Output the [X, Y] coordinate of the center of the cell containing the given text.  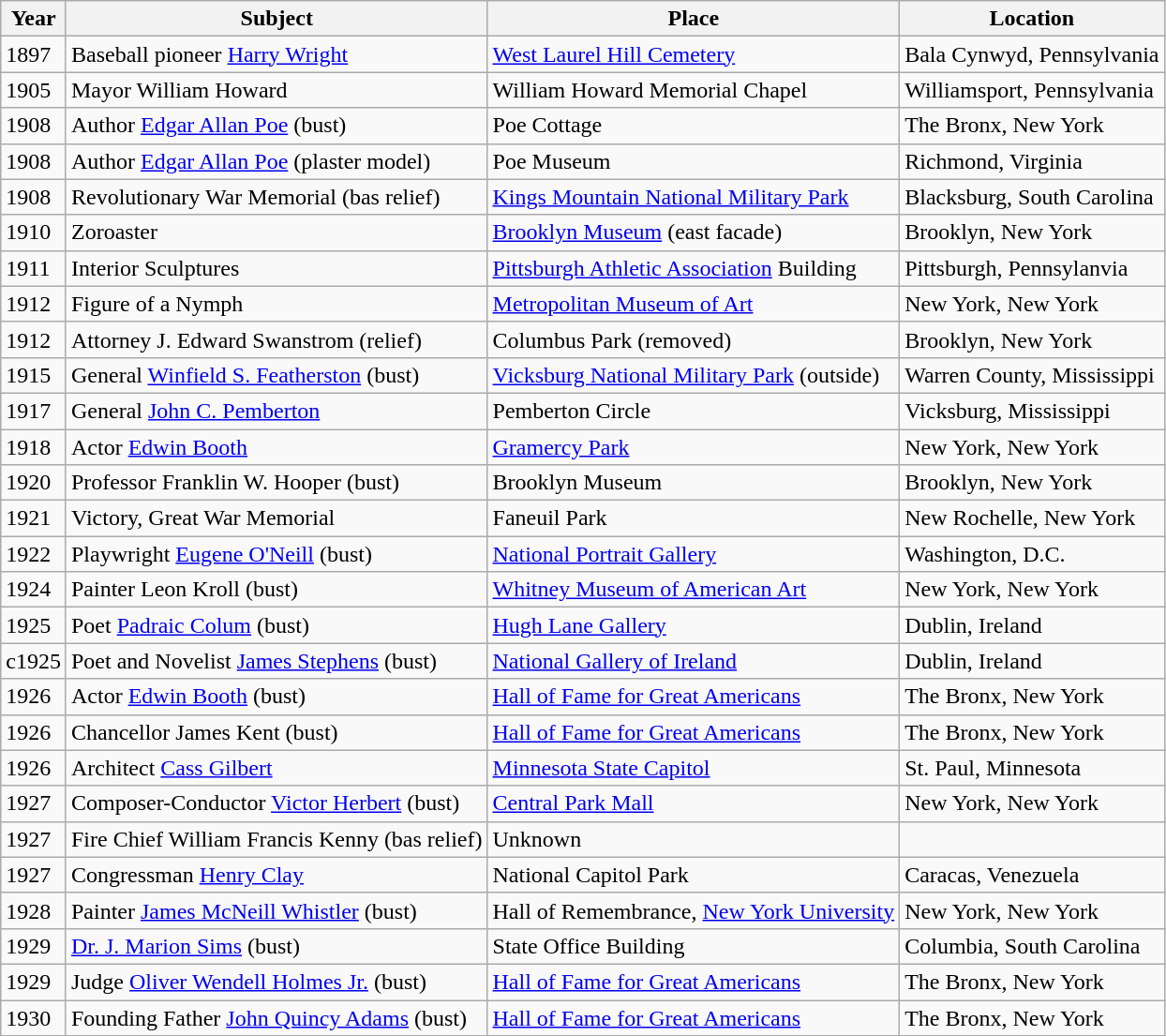
Poet Padraic Colum (bust) [277, 625]
1928 [34, 910]
Professor Franklin W. Hooper (bust) [277, 483]
Actor Edwin Booth [277, 447]
Attorney J. Edward Swanstrom (relief) [277, 339]
1924 [34, 590]
Revolutionary War Memorial (bas relief) [277, 197]
1930 [34, 1017]
1925 [34, 625]
Baseball pioneer Harry Wright [277, 54]
1920 [34, 483]
Year [34, 19]
Faneuil Park [694, 518]
Richmond, Virginia [1032, 161]
Figure of a Nymph [277, 304]
Hall of Remembrance, New York University [694, 910]
Interior Sculptures [277, 268]
Architect Cass Gilbert [277, 768]
National Capitol Park [694, 875]
1911 [34, 268]
Pittsburgh, Pennsylanvia [1032, 268]
Subject [277, 19]
Central Park Mall [694, 803]
Whitney Museum of American Art [694, 590]
1910 [34, 233]
Place [694, 19]
Poe Museum [694, 161]
Congressman Henry Clay [277, 875]
Bala Cynwyd, Pennsylvania [1032, 54]
Playwright Eugene O'Neill (bust) [277, 554]
General Winfield S. Featherston (bust) [277, 375]
Williamsport, Pennsylvania [1032, 90]
Warren County, Mississippi [1032, 375]
Poet and Novelist James Stephens (bust) [277, 661]
West Laurel Hill Cemetery [694, 54]
National Gallery of Ireland [694, 661]
1915 [34, 375]
William Howard Memorial Chapel [694, 90]
Founding Father John Quincy Adams (bust) [277, 1017]
Zoroaster [277, 233]
Author Edgar Allan Poe (bust) [277, 126]
Chancellor James Kent (bust) [277, 732]
Kings Mountain National Military Park [694, 197]
Caracas, Venezuela [1032, 875]
Minnesota State Capitol [694, 768]
Mayor William Howard [277, 90]
Hugh Lane Gallery [694, 625]
Blacksburg, South Carolina [1032, 197]
General John C. Pemberton [277, 411]
St. Paul, Minnesota [1032, 768]
1917 [34, 411]
Brooklyn Museum (east facade) [694, 233]
Author Edgar Allan Poe (plaster model) [277, 161]
Painter James McNeill Whistler (bust) [277, 910]
Columbus Park (removed) [694, 339]
Pemberton Circle [694, 411]
National Portrait Gallery [694, 554]
Washington, D.C. [1032, 554]
Vicksburg, Mississippi [1032, 411]
Location [1032, 19]
Fire Chief William Francis Kenny (bas relief) [277, 839]
Vicksburg National Military Park (outside) [694, 375]
1921 [34, 518]
Metropolitan Museum of Art [694, 304]
1918 [34, 447]
Brooklyn Museum [694, 483]
Pittsburgh Athletic Association Building [694, 268]
Dr. J. Marion Sims (bust) [277, 946]
Composer-Conductor Victor Herbert (bust) [277, 803]
State Office Building [694, 946]
c1925 [34, 661]
Poe Cottage [694, 126]
Victory, Great War Memorial [277, 518]
Actor Edwin Booth (bust) [277, 697]
1922 [34, 554]
Columbia, South Carolina [1032, 946]
Judge Oliver Wendell Holmes Jr. (bust) [277, 982]
Painter Leon Kroll (bust) [277, 590]
Unknown [694, 839]
Gramercy Park [694, 447]
New Rochelle, New York [1032, 518]
1897 [34, 54]
1905 [34, 90]
